From the cell containing the given text, extract its center point as (X, Y) coordinate. 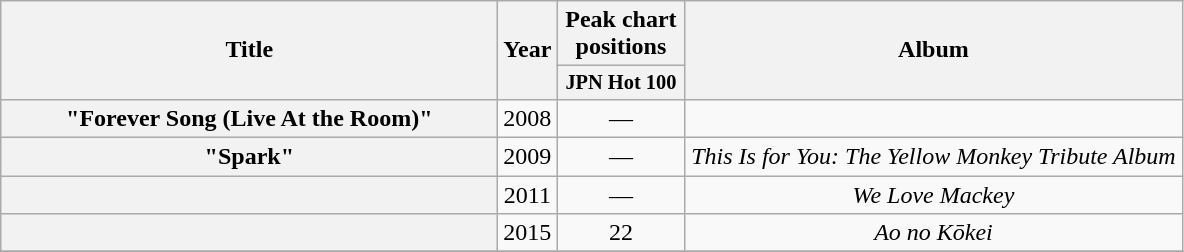
Title (250, 50)
22 (621, 233)
Year (528, 50)
2009 (528, 157)
2011 (528, 195)
2008 (528, 118)
We Love Mackey (934, 195)
JPN Hot 100 (621, 83)
This Is for You: The Yellow Monkey Tribute Album (934, 157)
"Forever Song (Live At the Room)" (250, 118)
"Spark" (250, 157)
Ao no Kōkei (934, 233)
Album (934, 50)
2015 (528, 233)
Peak chart positions (621, 34)
